Search for the cell housing the specified text and yield its [X, Y] center coordinate. 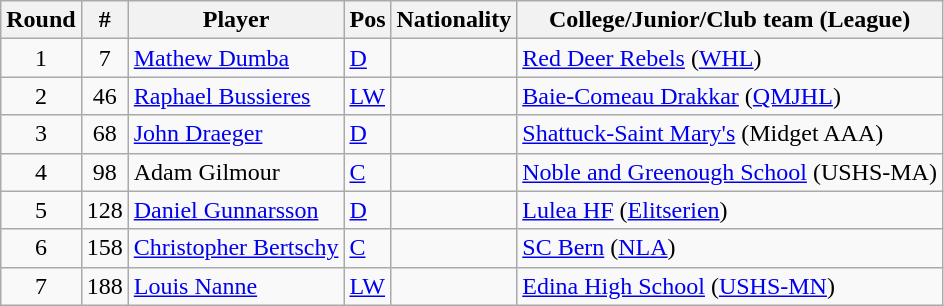
Mathew Dumba [236, 58]
5 [41, 210]
Nationality [454, 20]
1 [41, 58]
68 [104, 134]
3 [41, 134]
Daniel Gunnarsson [236, 210]
Adam Gilmour [236, 172]
158 [104, 248]
Round [41, 20]
6 [41, 248]
46 [104, 96]
2 [41, 96]
Louis Nanne [236, 286]
Shattuck-Saint Mary's (Midget AAA) [730, 134]
4 [41, 172]
Raphael Bussieres [236, 96]
Player [236, 20]
188 [104, 286]
128 [104, 210]
Lulea HF (Elitserien) [730, 210]
Red Deer Rebels (WHL) [730, 58]
Noble and Greenough School (USHS-MA) [730, 172]
John Draeger [236, 134]
98 [104, 172]
Christopher Bertschy [236, 248]
Baie-Comeau Drakkar (QMJHL) [730, 96]
# [104, 20]
College/Junior/Club team (League) [730, 20]
Pos [368, 20]
Edina High School (USHS-MN) [730, 286]
SC Bern (NLA) [730, 248]
